Find where the given text appears and provide that cell's center as [x, y] coordinate. 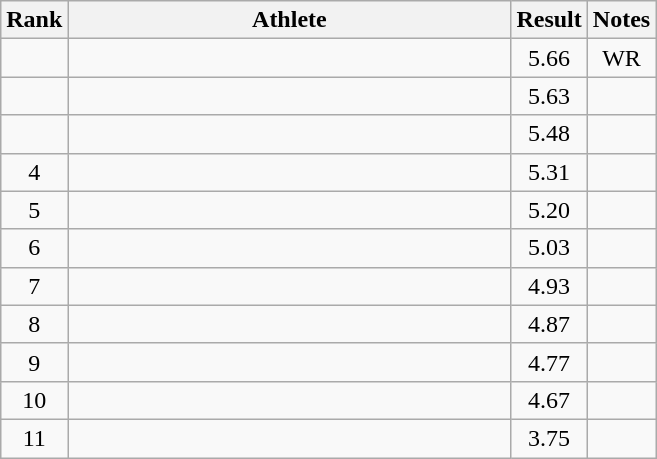
WR [621, 58]
Rank [34, 20]
5.20 [549, 210]
3.75 [549, 438]
4.77 [549, 362]
4.93 [549, 286]
5.03 [549, 248]
Athlete [290, 20]
Result [549, 20]
11 [34, 438]
8 [34, 324]
5.48 [549, 134]
4.87 [549, 324]
4 [34, 172]
9 [34, 362]
7 [34, 286]
Notes [621, 20]
5.63 [549, 96]
4.67 [549, 400]
5.31 [549, 172]
6 [34, 248]
10 [34, 400]
5 [34, 210]
5.66 [549, 58]
